Locate the cell with the specified text and output its [X, Y] center coordinate. 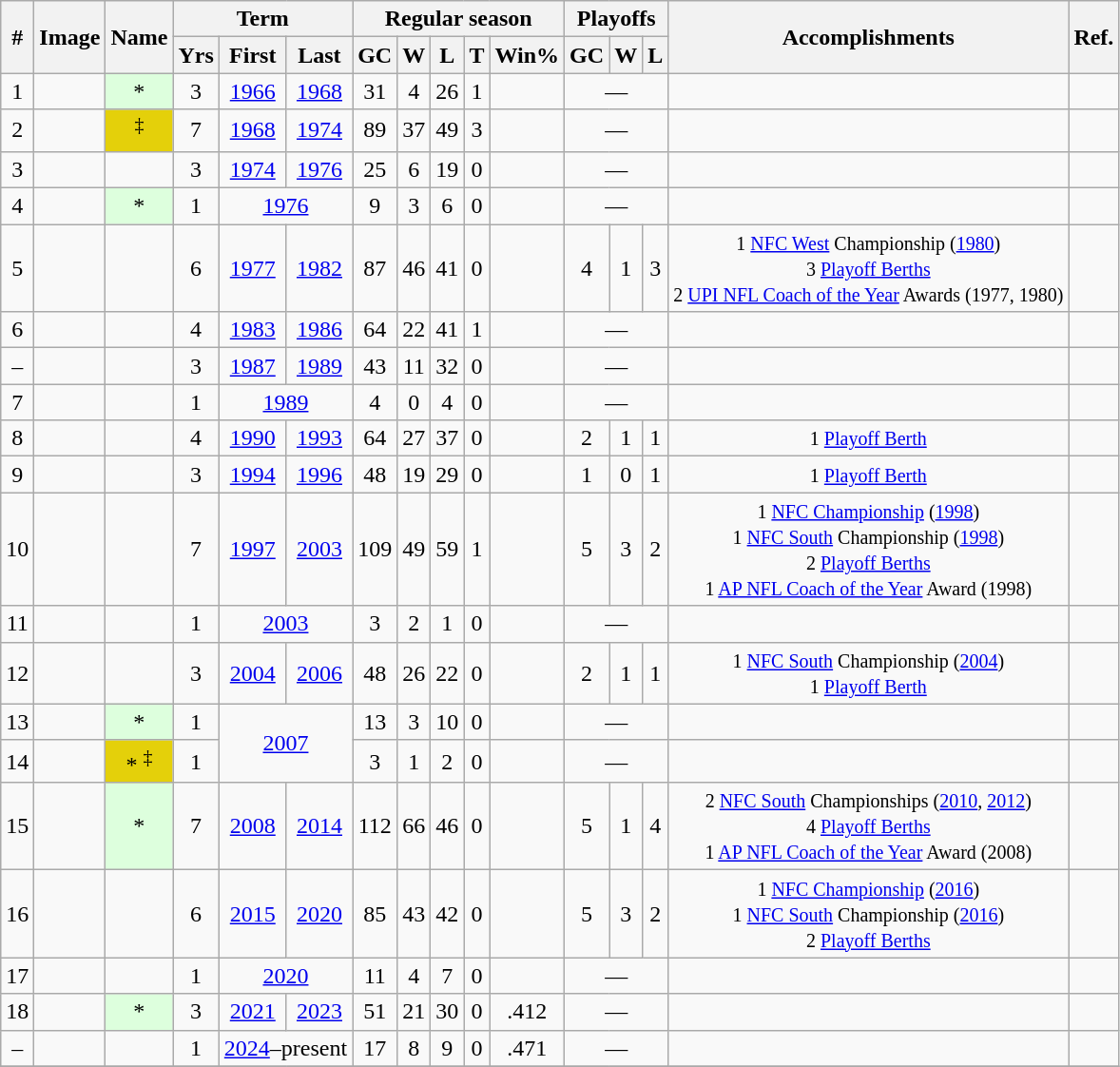
66 [415, 826]
1 NFC Championship (1998)1 NFC South Championship (1998)2 Playoff Berths 1 AP NFL Coach of the Year Award (1998) [869, 550]
Image [70, 37]
25 [375, 169]
87 [375, 268]
12 [17, 673]
85 [375, 914]
Regular season [458, 19]
42 [447, 914]
1987 [253, 366]
112 [375, 826]
1966 [253, 91]
2024–present [285, 1048]
* ‡ [139, 761]
1996 [319, 475]
15 [17, 826]
.412 [527, 1012]
1977 [253, 268]
Win% [527, 55]
.471 [527, 1048]
1983 [253, 330]
16 [17, 914]
1997 [253, 550]
First [253, 55]
1994 [253, 475]
32 [447, 366]
2007 [285, 744]
2004 [253, 673]
59 [447, 550]
27 [415, 438]
2006 [319, 673]
30 [447, 1012]
2015 [253, 914]
1993 [319, 438]
1982 [319, 268]
Playoffs [616, 19]
1986 [319, 330]
Term [262, 19]
1 NFC South Championship (2004)1 Playoff Berth [869, 673]
Accomplishments [869, 37]
‡ [139, 131]
1 NFC West Championship (1980)3 Playoff Berths 2 UPI NFL Coach of the Year Awards (1977, 1980) [869, 268]
109 [375, 550]
Name [139, 37]
14 [17, 761]
18 [17, 1012]
29 [447, 475]
1990 [253, 438]
89 [375, 131]
Last [319, 55]
2014 [319, 826]
2021 [253, 1012]
2023 [319, 1012]
2008 [253, 826]
2 NFC South Championships (2010, 2012)4 Playoff Berths 1 AP NFL Coach of the Year Award (2008) [869, 826]
T [477, 55]
Yrs [196, 55]
1 NFC Championship (2016)1 NFC South Championship (2016)2 Playoff Berths [869, 914]
21 [415, 1012]
31 [375, 91]
51 [375, 1012]
Ref. [1093, 37]
# [17, 37]
